Extract the [X, Y] coordinate from the center of the cell holding the provided text.  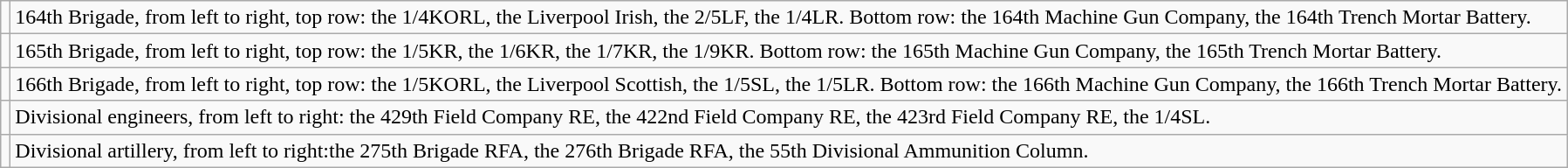
Divisional engineers, from left to right: the 429th Field Company RE, the 422nd Field Company RE, the 423rd Field Company RE, the 1/4SL. [789, 117]
Divisional artillery, from left to right:the 275th Brigade RFA, the 276th Brigade RFA, the 55th Divisional Ammunition Column. [789, 150]
